Extract the [x, y] coordinate from the center of the cell holding the provided text.  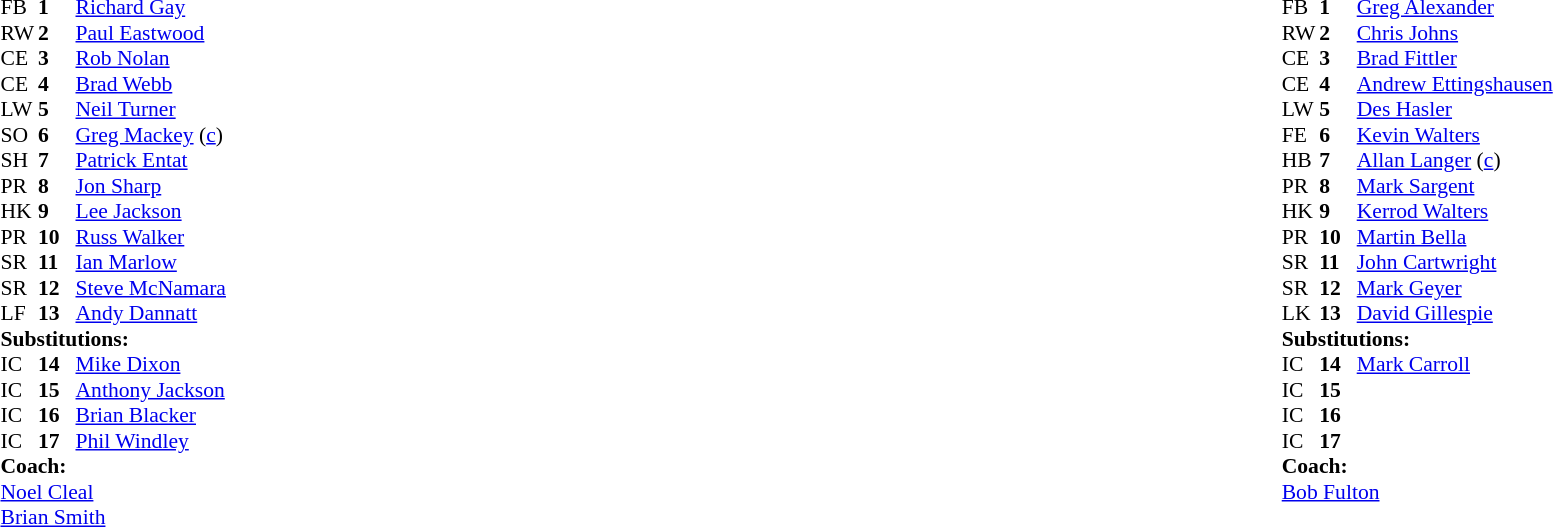
Mark Geyer [1455, 288]
SO [19, 135]
Lee Jackson [151, 211]
LK [1301, 313]
Chris Johns [1455, 33]
Mark Sargent [1455, 186]
Steve McNamara [151, 288]
Kerrod Walters [1455, 211]
HB [1301, 161]
Anthony Jackson [151, 390]
Mike Dixon [151, 365]
Brian Blacker [151, 415]
SH [19, 161]
Greg Mackey (c) [151, 135]
Russ Walker [151, 237]
Bob Fulton [1418, 492]
Brad Fittler [1455, 59]
FE [1301, 135]
John Cartwright [1455, 263]
Paul Eastwood [151, 33]
Patrick Entat [151, 161]
Kevin Walters [1455, 135]
Brad Webb [151, 84]
Andy Dannatt [151, 313]
Allan Langer (c) [1455, 161]
Des Hasler [1455, 109]
Jon Sharp [151, 186]
LF [19, 313]
Martin Bella [1455, 237]
Ian Marlow [151, 263]
Andrew Ettingshausen [1455, 84]
Mark Carroll [1455, 365]
Phil Windley [151, 441]
Rob Nolan [151, 59]
Neil Turner [151, 109]
David Gillespie [1455, 313]
